Determine the (x, y) coordinate at the center of the cell enclosing the given text.  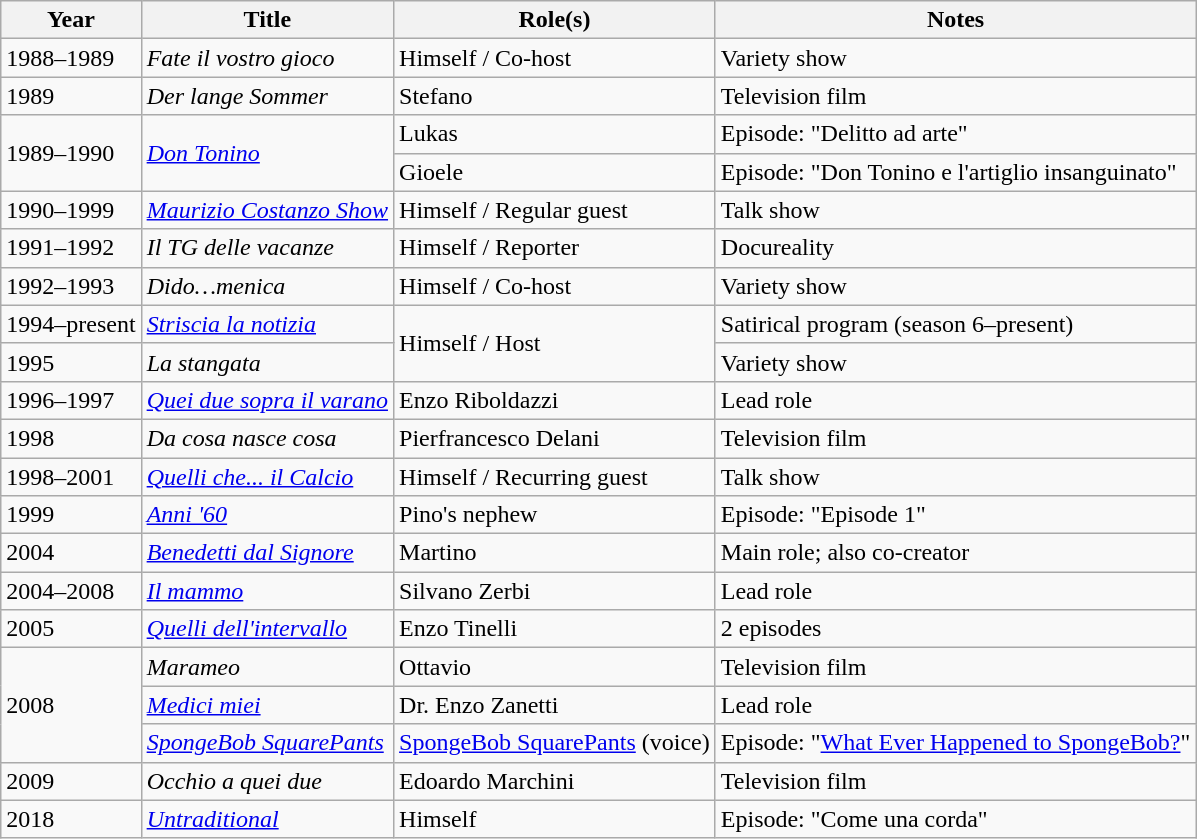
Pierfrancesco Delani (555, 438)
2009 (71, 781)
Der lange Sommer (267, 96)
Il mammo (267, 591)
Dr. Enzo Zanetti (555, 705)
Docureality (956, 248)
SpongeBob SquarePants (267, 743)
Lukas (555, 134)
2004–2008 (71, 591)
SpongeBob SquarePants (voice) (555, 743)
Occhio a quei due (267, 781)
1992–1993 (71, 286)
Marameo (267, 667)
Enzo Tinelli (555, 629)
Himself / Recurring guest (555, 477)
Ottavio (555, 667)
2018 (71, 819)
Don Tonino (267, 153)
Main role; also co-creator (956, 553)
Satirical program (season 6–present) (956, 324)
Striscia la notizia (267, 324)
Role(s) (555, 20)
La stangata (267, 362)
Himself / Reporter (555, 248)
Edoardo Marchini (555, 781)
Untraditional (267, 819)
2004 (71, 553)
Episode: "Come una corda" (956, 819)
2005 (71, 629)
1998 (71, 438)
1996–1997 (71, 400)
Episode: "Delitto ad arte" (956, 134)
Himself (555, 819)
Episode: "Episode 1" (956, 515)
Notes (956, 20)
Anni '60 (267, 515)
Episode: "Don Tonino e l'artiglio insanguinato" (956, 172)
Year (71, 20)
Himself / Regular guest (555, 210)
1994–present (71, 324)
Himself / Host (555, 343)
Pino's nephew (555, 515)
Maurizio Costanzo Show (267, 210)
Medici miei (267, 705)
Quei due sopra il varano (267, 400)
Enzo Riboldazzi (555, 400)
Quelli che... il Calcio (267, 477)
Dido…menica (267, 286)
Il TG delle vacanze (267, 248)
Stefano (555, 96)
1988–1989 (71, 58)
2008 (71, 705)
1989 (71, 96)
1990–1999 (71, 210)
Title (267, 20)
Fate il vostro gioco (267, 58)
Gioele (555, 172)
Martino (555, 553)
1989–1990 (71, 153)
Silvano Zerbi (555, 591)
1995 (71, 362)
2 episodes (956, 629)
Da cosa nasce cosa (267, 438)
Quelli dell'intervallo (267, 629)
1998–2001 (71, 477)
Benedetti dal Signore (267, 553)
1991–1992 (71, 248)
1999 (71, 515)
Episode: "What Ever Happened to SpongeBob?" (956, 743)
